Search for the cell housing the specified text and yield its [X, Y] center coordinate. 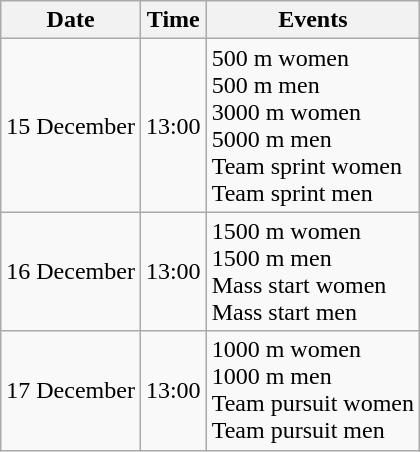
1000 m women1000 m menTeam pursuit womenTeam pursuit men [312, 390]
16 December [71, 272]
Date [71, 20]
500 m women500 m men3000 m women5000 m menTeam sprint womenTeam sprint men [312, 126]
Time [173, 20]
Events [312, 20]
1500 m women1500 m menMass start womenMass start men [312, 272]
17 December [71, 390]
15 December [71, 126]
